From the cell containing the given text, extract its center point as (X, Y) coordinate. 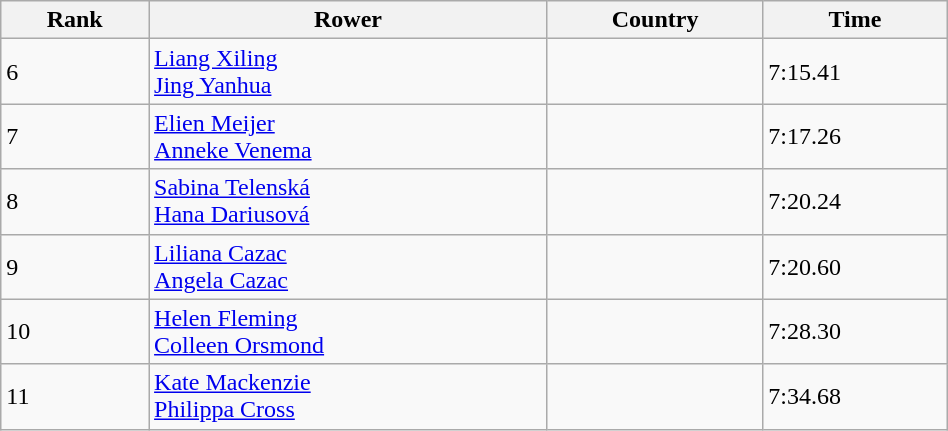
Liliana CazacAngela Cazac (348, 266)
Liang XilingJing Yanhua (348, 72)
11 (75, 396)
Helen FlemingColleen Orsmond (348, 332)
Country (654, 20)
Elien MeijerAnneke Venema (348, 136)
7:15.41 (856, 72)
7:28.30 (856, 332)
7 (75, 136)
7:20.24 (856, 202)
10 (75, 332)
9 (75, 266)
Rank (75, 20)
Sabina TelenskáHana Dariusová (348, 202)
Rower (348, 20)
Time (856, 20)
Kate MackenziePhilippa Cross (348, 396)
7:17.26 (856, 136)
7:20.60 (856, 266)
7:34.68 (856, 396)
8 (75, 202)
6 (75, 72)
